Find where the given text appears and provide that cell's center as (x, y) coordinate. 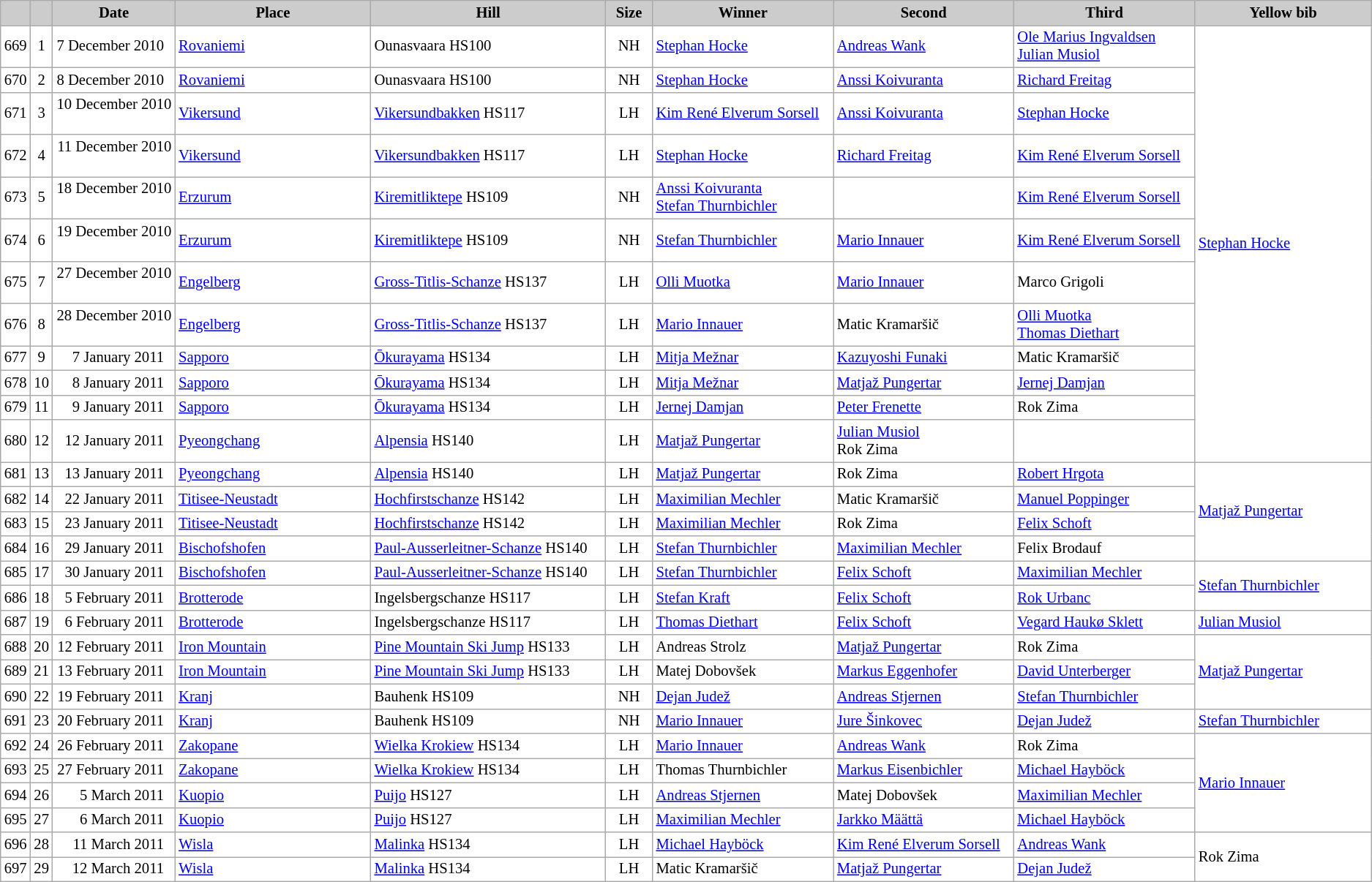
16 (41, 548)
12 (41, 441)
Ole Marius Ingvaldsen Julian Musiol (1103, 46)
18 December 2010 (114, 197)
20 February 2011 (114, 721)
19 February 2011 (114, 696)
692 (16, 745)
687 (16, 622)
686 (16, 598)
Thomas Thurnbichler (743, 770)
29 January 2011 (114, 548)
693 (16, 770)
685 (16, 573)
680 (16, 441)
675 (16, 282)
6 March 2011 (114, 820)
30 January 2011 (114, 573)
22 January 2011 (114, 499)
13 February 2011 (114, 671)
677 (16, 358)
21 (41, 671)
8 January 2011 (114, 382)
18 (41, 598)
Jarkko Määttä (923, 820)
5 (41, 197)
3 (41, 113)
19 December 2010 (114, 240)
8 (41, 324)
29 (41, 869)
12 March 2011 (114, 869)
696 (16, 845)
6 February 2011 (114, 622)
12 February 2011 (114, 647)
27 February 2011 (114, 770)
Stefan Kraft (743, 598)
24 (41, 745)
28 (41, 845)
12 January 2011 (114, 441)
Vegard Haukø Sklett (1103, 622)
Kazuyoshi Funaki (923, 358)
Winner (743, 12)
7 (41, 282)
15 (41, 524)
Robert Hrgota (1103, 474)
9 January 2011 (114, 407)
Place (272, 12)
10 December 2010 (114, 113)
669 (16, 46)
Olli Muotka (743, 282)
681 (16, 474)
695 (16, 820)
683 (16, 524)
Date (114, 12)
19 (41, 622)
678 (16, 382)
Markus Eggenhofer (923, 671)
Thomas Diethart (743, 622)
676 (16, 324)
697 (16, 869)
672 (16, 156)
691 (16, 721)
David Unterberger (1103, 671)
Jure Šinkovec (923, 721)
23 (41, 721)
8 December 2010 (114, 80)
7 January 2011 (114, 358)
Second (923, 12)
Marco Grigoli (1103, 282)
13 January 2011 (114, 474)
28 December 2010 (114, 324)
694 (16, 795)
7 December 2010 (114, 46)
Anssi Koivuranta Stefan Thurnbichler (743, 197)
Andreas Strolz (743, 647)
Third (1103, 12)
4 (41, 156)
25 (41, 770)
27 (41, 820)
Size (629, 12)
5 February 2011 (114, 598)
6 (41, 240)
671 (16, 113)
11 (41, 407)
Peter Frenette (923, 407)
Manuel Poppinger (1103, 499)
11 March 2011 (114, 845)
2 (41, 80)
Julian Musiol Rok Zima (923, 441)
23 January 2011 (114, 524)
689 (16, 671)
690 (16, 696)
20 (41, 647)
Yellow bib (1283, 12)
13 (41, 474)
9 (41, 358)
11 December 2010 (114, 156)
22 (41, 696)
26 (41, 795)
674 (16, 240)
10 (41, 382)
1 (41, 46)
5 March 2011 (114, 795)
Olli Muotka Thomas Diethart (1103, 324)
14 (41, 499)
Julian Musiol (1283, 622)
688 (16, 647)
Rok Urbanc (1103, 598)
684 (16, 548)
682 (16, 499)
679 (16, 407)
26 February 2011 (114, 745)
Markus Eisenbichler (923, 770)
673 (16, 197)
670 (16, 80)
Hill (489, 12)
27 December 2010 (114, 282)
Felix Brodauf (1103, 548)
17 (41, 573)
